Determine the (x, y) coordinate at the center of the cell enclosing the given text.  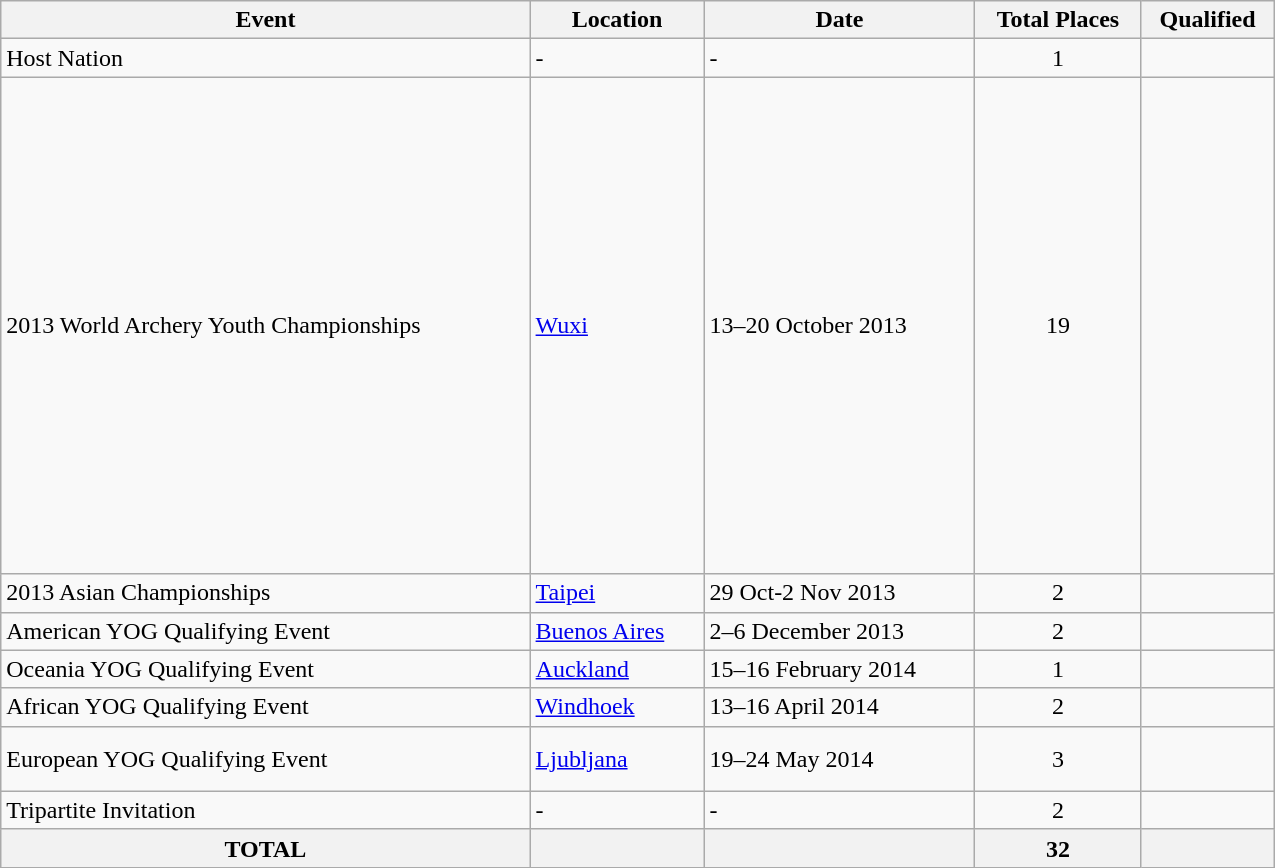
13–20 October 2013 (840, 326)
European YOG Qualifying Event (266, 758)
Taipei (617, 593)
American YOG Qualifying Event (266, 631)
TOTAL (266, 848)
Auckland (617, 669)
3 (1058, 758)
13–16 April 2014 (840, 707)
Wuxi (617, 326)
Location (617, 20)
Total Places (1058, 20)
Date (840, 20)
Buenos Aires (617, 631)
19–24 May 2014 (840, 758)
15–16 February 2014 (840, 669)
2013 Asian Championships (266, 593)
Tripartite Invitation (266, 810)
32 (1058, 848)
Event (266, 20)
19 (1058, 326)
Qualified (1208, 20)
Ljubljana (617, 758)
29 Oct-2 Nov 2013 (840, 593)
Oceania YOG Qualifying Event (266, 669)
African YOG Qualifying Event (266, 707)
2013 World Archery Youth Championships (266, 326)
Host Nation (266, 58)
Windhoek (617, 707)
2–6 December 2013 (840, 631)
